Search for the cell housing the specified text and yield its (X, Y) center coordinate. 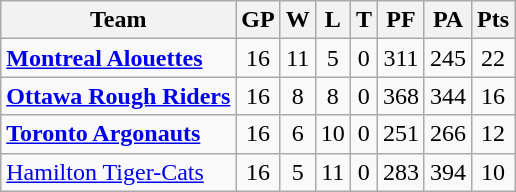
344 (448, 96)
Toronto Argonauts (118, 134)
L (332, 20)
311 (400, 58)
394 (448, 172)
12 (494, 134)
Team (118, 20)
22 (494, 58)
368 (400, 96)
PA (448, 20)
GP (258, 20)
Montreal Alouettes (118, 58)
6 (298, 134)
283 (400, 172)
Hamilton Tiger-Cats (118, 172)
266 (448, 134)
W (298, 20)
Pts (494, 20)
Ottawa Rough Riders (118, 96)
PF (400, 20)
251 (400, 134)
T (364, 20)
245 (448, 58)
